From the cell containing the given text, extract its center point as (X, Y) coordinate. 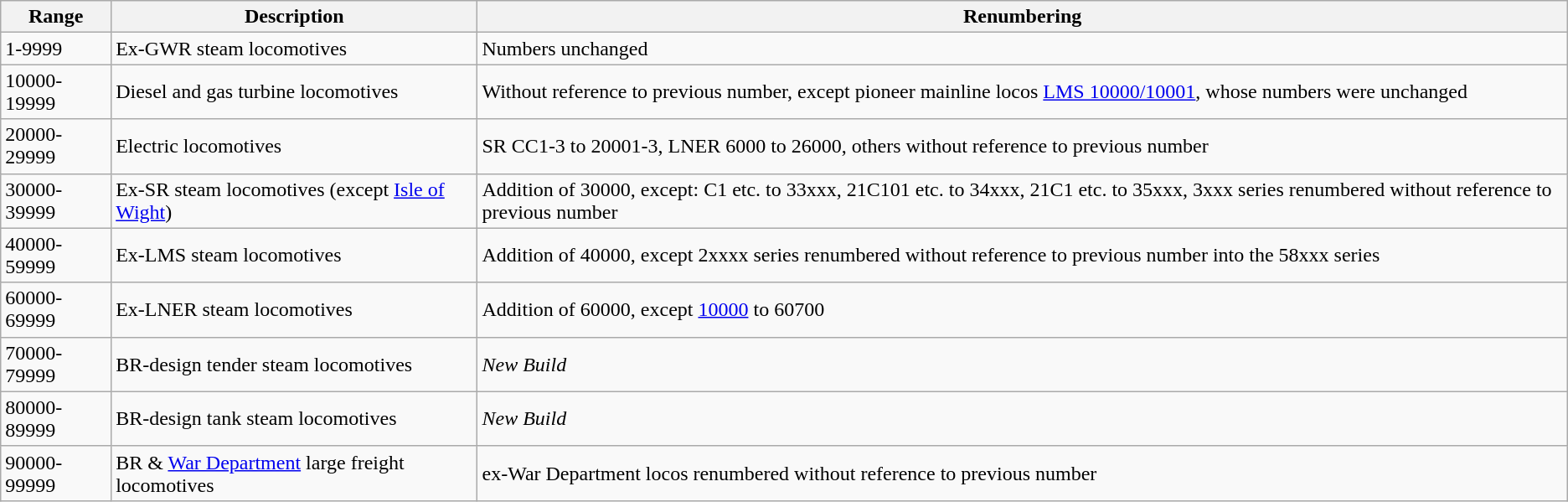
Range (56, 17)
60000-69999 (56, 310)
Diesel and gas turbine locomotives (295, 92)
Addition of 60000, except 10000 to 60700 (1022, 310)
30000-39999 (56, 201)
1-9999 (56, 49)
BR-design tender steam locomotives (295, 364)
SR CC1-3 to 20001-3, LNER 6000 to 26000, others without reference to previous number (1022, 146)
10000-19999 (56, 92)
Addition of 40000, except 2xxxx series renumbered without reference to previous number into the 58xxx series (1022, 255)
90000-99999 (56, 473)
Description (295, 17)
Ex-SR steam locomotives (except Isle of Wight) (295, 201)
Numbers unchanged (1022, 49)
Electric locomotives (295, 146)
20000-29999 (56, 146)
Without reference to previous number, except pioneer mainline locos LMS 10000/10001, whose numbers were unchanged (1022, 92)
BR-design tank steam locomotives (295, 419)
Renumbering (1022, 17)
ex-War Department locos renumbered without reference to previous number (1022, 473)
Addition of 30000, except: C1 etc. to 33xxx, 21C101 etc. to 34xxx, 21C1 etc. to 35xxx, 3xxx series renumbered without reference to previous number (1022, 201)
80000-89999 (56, 419)
Ex-LMS steam locomotives (295, 255)
40000-59999 (56, 255)
Ex-LNER steam locomotives (295, 310)
70000-79999 (56, 364)
BR & War Department large freight locomotives (295, 473)
Ex-GWR steam locomotives (295, 49)
